For the text-containing cell, return its midpoint in [x, y] coordinate format. 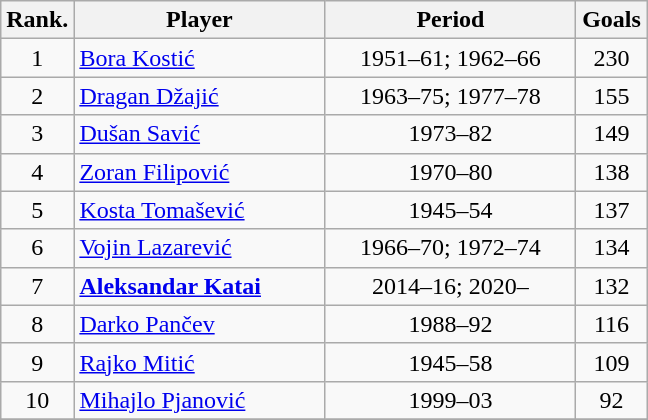
1966–70; 1972–74 [450, 248]
109 [612, 362]
155 [612, 96]
132 [612, 286]
Period [450, 20]
2014–16; 2020– [450, 286]
8 [38, 324]
1973–82 [450, 134]
116 [612, 324]
Bora Kostić [200, 58]
10 [38, 400]
Vojin Lazarević [200, 248]
1951–61; 1962–66 [450, 58]
1970–80 [450, 172]
137 [612, 210]
Zoran Filipović [200, 172]
Dušan Savić [200, 134]
Goals [612, 20]
Kosta Tomašević [200, 210]
1999–03 [450, 400]
Aleksandar Katai [200, 286]
1 [38, 58]
7 [38, 286]
2 [38, 96]
4 [38, 172]
1988–92 [450, 324]
Rajko Mitić [200, 362]
149 [612, 134]
Dragan Džajić [200, 96]
1963–75; 1977–78 [450, 96]
3 [38, 134]
92 [612, 400]
Mihajlo Pjanović [200, 400]
6 [38, 248]
138 [612, 172]
230 [612, 58]
Rank. [38, 20]
Player [200, 20]
Darko Pančev [200, 324]
1945–54 [450, 210]
5 [38, 210]
9 [38, 362]
1945–58 [450, 362]
134 [612, 248]
